Scan for the cell matching the given text and deliver its [x, y] coordinate at center. 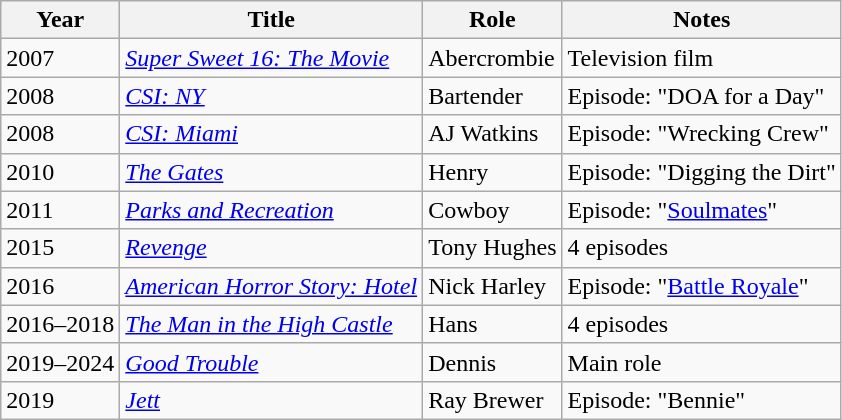
Tony Hughes [492, 248]
Revenge [272, 248]
2016 [60, 286]
Main role [702, 362]
Parks and Recreation [272, 210]
American Horror Story: Hotel [272, 286]
2019–2024 [60, 362]
The Man in the High Castle [272, 324]
AJ Watkins [492, 134]
Dennis [492, 362]
Role [492, 20]
Title [272, 20]
Cowboy [492, 210]
Episode: "DOA for a Day" [702, 96]
The Gates [272, 172]
Jett [272, 400]
2010 [60, 172]
2015 [60, 248]
Hans [492, 324]
Television film [702, 58]
Episode: "Soulmates" [702, 210]
2016–2018 [60, 324]
Episode: "Battle Royale" [702, 286]
Episode: "Wrecking Crew" [702, 134]
Henry [492, 172]
2007 [60, 58]
Super Sweet 16: The Movie [272, 58]
2011 [60, 210]
CSI: NY [272, 96]
Bartender [492, 96]
Ray Brewer [492, 400]
Nick Harley [492, 286]
Good Trouble [272, 362]
Episode: "Bennie" [702, 400]
Year [60, 20]
2019 [60, 400]
Episode: "Digging the Dirt" [702, 172]
Abercrombie [492, 58]
CSI: Miami [272, 134]
Notes [702, 20]
